Search for the cell housing the specified text and yield its [X, Y] center coordinate. 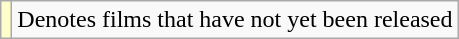
Denotes films that have not yet been released [235, 20]
